Find where the given text appears and provide that cell's center as [X, Y] coordinate. 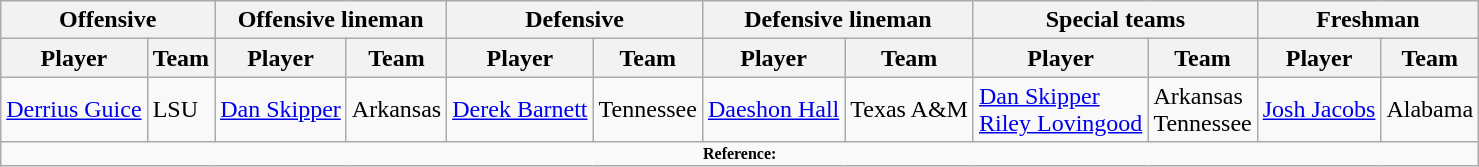
Special teams [1115, 20]
Daeshon Hall [773, 110]
Tennessee [648, 110]
ArkansasTennessee [1202, 110]
Dan SkipperRiley Lovingood [1060, 110]
Texas A&M [910, 110]
Offensive [108, 20]
Josh Jacobs [1319, 110]
Alabama [1430, 110]
Reference: [740, 154]
Arkansas [396, 110]
Defensive lineman [838, 20]
Derrius Guice [74, 110]
Freshman [1368, 20]
LSU [181, 110]
Derek Barnett [520, 110]
Dan Skipper [281, 110]
Offensive lineman [331, 20]
Defensive [575, 20]
